Detect which cell encompasses the target text, then output its (X, Y) center coordinate. 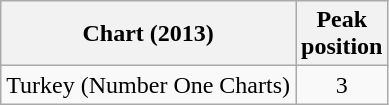
Peakposition (342, 34)
Turkey (Number One Charts) (148, 85)
Chart (2013) (148, 34)
3 (342, 85)
